Extract the (x, y) coordinate from the center of the cell holding the provided text.  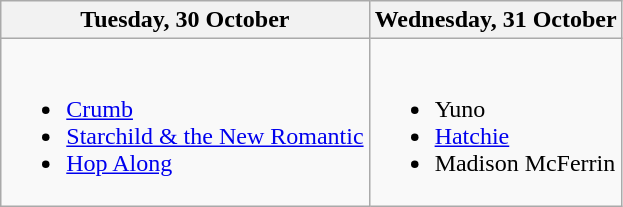
CrumbStarchild & the New RomanticHop Along (185, 122)
Tuesday, 30 October (185, 20)
Wednesday, 31 October (496, 20)
YunoHatchieMadison McFerrin (496, 122)
